For the text-containing cell, return its midpoint in (x, y) coordinate format. 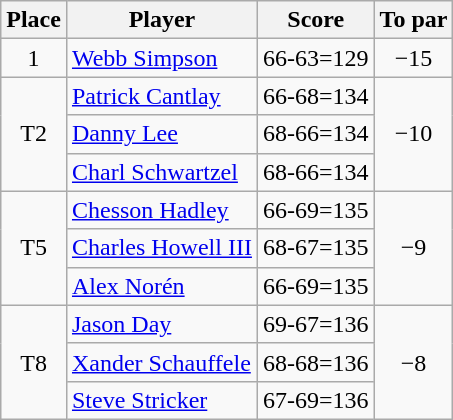
Patrick Cantlay (162, 96)
Webb Simpson (162, 58)
Charles Howell III (162, 248)
T2 (34, 134)
69-67=136 (316, 324)
To par (414, 20)
68-67=135 (316, 248)
Place (34, 20)
Player (162, 20)
Jason Day (162, 324)
−9 (414, 248)
66-68=134 (316, 96)
Charl Schwartzel (162, 172)
Chesson Hadley (162, 210)
T5 (34, 248)
Xander Schauffele (162, 362)
Score (316, 20)
−10 (414, 134)
Danny Lee (162, 134)
1 (34, 58)
67-69=136 (316, 400)
−15 (414, 58)
Steve Stricker (162, 400)
68-68=136 (316, 362)
66-63=129 (316, 58)
T8 (34, 362)
−8 (414, 362)
Alex Norén (162, 286)
